Extract the (X, Y) coordinate from the center of the cell holding the provided text.  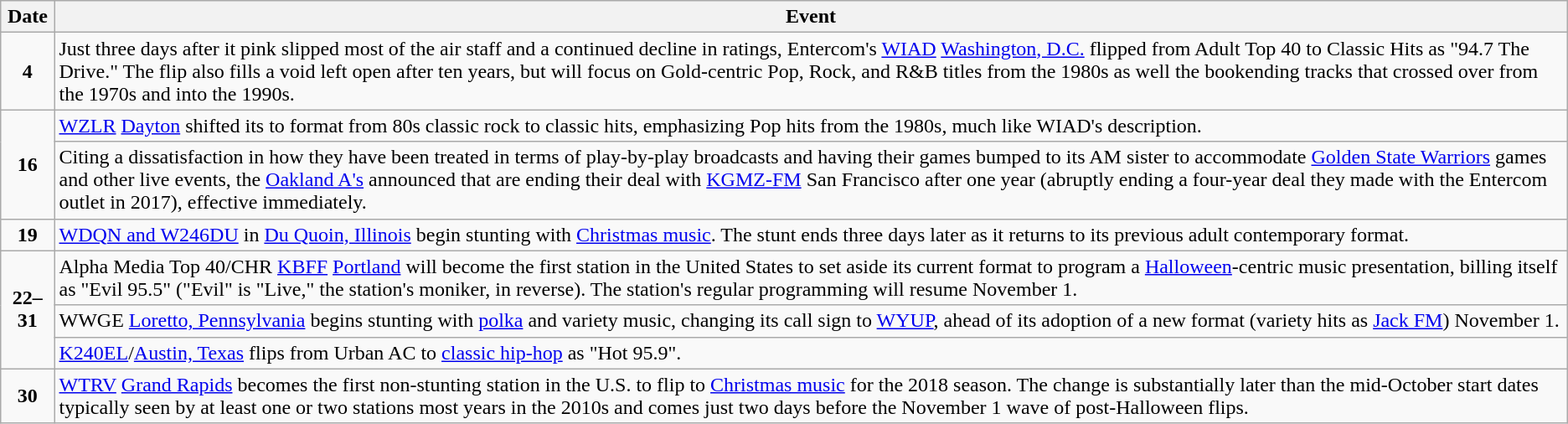
K240EL/Austin, Texas flips from Urban AC to classic hip-hop as "Hot 95.9". (811, 353)
16 (28, 164)
Event (811, 17)
19 (28, 235)
30 (28, 396)
Date (28, 17)
WZLR Dayton shifted its to format from 80s classic rock to classic hits, emphasizing Pop hits from the 1980s, much like WIAD's description. (811, 126)
4 (28, 71)
22–31 (28, 310)
